Detect which cell encompasses the target text, then output its (X, Y) center coordinate. 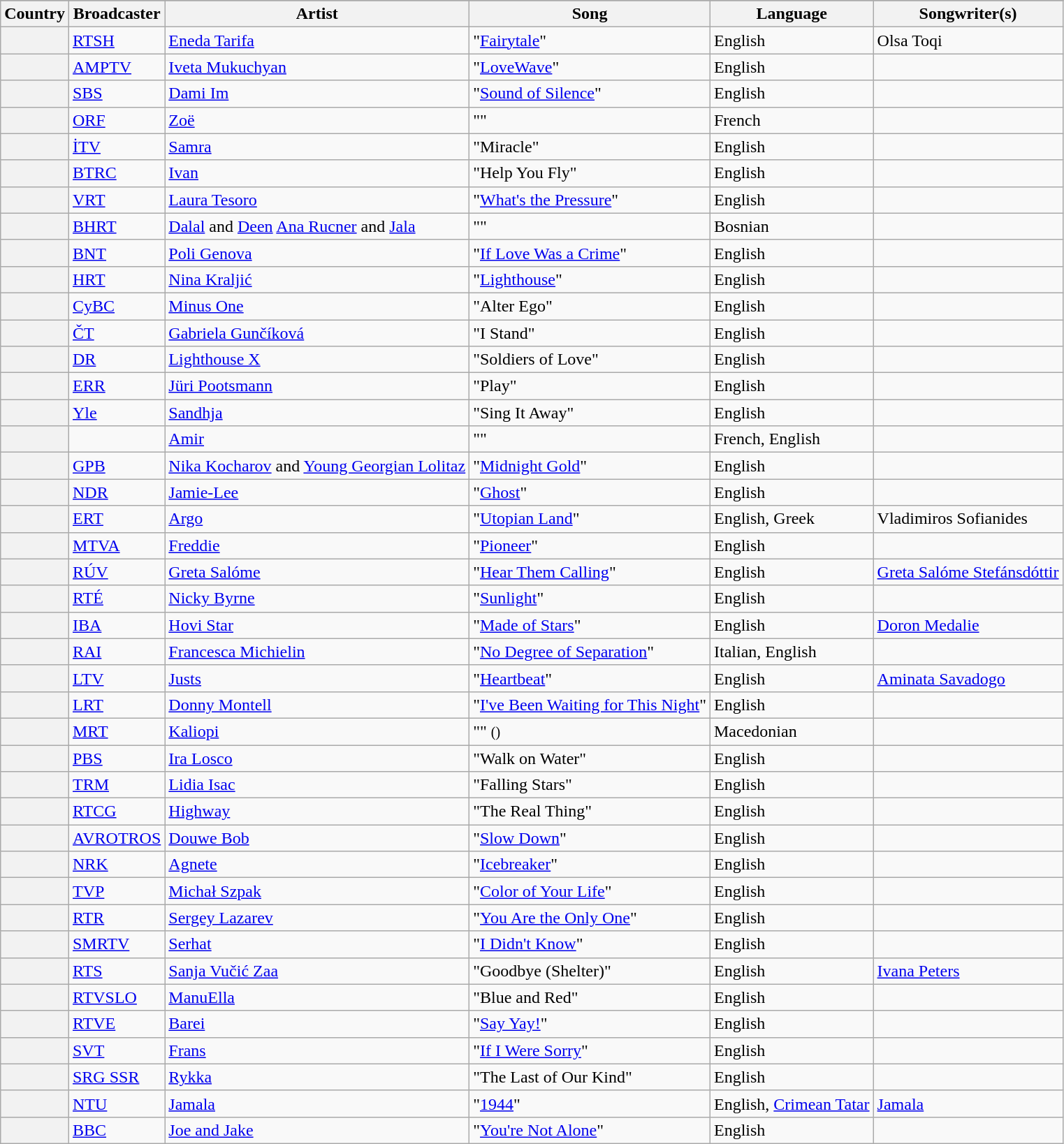
"Color of Your Life" (590, 891)
French (792, 120)
Jamie-Lee (317, 492)
Sandhja (317, 413)
Justs (317, 678)
ERT (116, 519)
ManuElla (317, 997)
Argo (317, 519)
TVP (116, 891)
Olsa Toqi (968, 41)
"I Didn't Know" (590, 944)
MRT (116, 731)
VRT (116, 200)
"1944" (590, 1103)
Jüri Pootsmann (317, 386)
"Made of Stars" (590, 625)
Macedonian (792, 731)
Dalal and Deen Ana Rucner and Jala (317, 226)
Country (35, 14)
SVT (116, 1050)
"Alter Ego" (590, 306)
Artist (317, 14)
MTVA (116, 545)
"You're Not Alone" (590, 1130)
Agnete (317, 865)
Aminata Savadogo (968, 678)
Freddie (317, 545)
Lighthouse X (317, 360)
DR (116, 360)
BHRT (116, 226)
NDR (116, 492)
Dami Im (317, 94)
Poli Genova (317, 253)
"Falling Stars" (590, 785)
AVROTROS (116, 838)
"You Are the Only One" (590, 918)
Zoë (317, 120)
"What's the Pressure" (590, 200)
SRG SSR (116, 1077)
"Pioneer" (590, 545)
"Blue and Red" (590, 997)
Iveta Mukuchyan (317, 67)
Yle (116, 413)
İTV (116, 147)
"Walk on Water" (590, 758)
Rykka (317, 1077)
Serhat (317, 944)
Nina Kraljić (317, 279)
"Lighthouse" (590, 279)
"The Last of Our Kind" (590, 1077)
BNT (116, 253)
English, Crimean Tatar (792, 1103)
RÚV (116, 572)
"Sing It Away" (590, 413)
Highway (317, 812)
Michał Szpak (317, 891)
"Help You Fly" (590, 173)
RTVE (116, 1024)
"Ghost" (590, 492)
"Play" (590, 386)
Kaliopi (317, 731)
ORF (116, 120)
"Miracle" (590, 147)
Greta Salóme (317, 572)
Broadcaster (116, 14)
Song (590, 14)
"I Stand" (590, 333)
Doron Medalie (968, 625)
Frans (317, 1050)
LRT (116, 705)
RTVSLO (116, 997)
ERR (116, 386)
AMPTV (116, 67)
Joe and Jake (317, 1130)
"If I Were Sorry" (590, 1050)
Eneda Tarifa (317, 41)
PBS (116, 758)
"No Degree of Separation" (590, 652)
"Midnight Gold" (590, 466)
Douwe Bob (317, 838)
Songwriter(s) (968, 14)
"Hear Them Calling" (590, 572)
"Fairytale" (590, 41)
NTU (116, 1103)
"Soldiers of Love" (590, 360)
Ira Losco (317, 758)
Vladimiros Sofianides (968, 519)
English, Greek (792, 519)
"Sunlight" (590, 599)
"LoveWave" (590, 67)
"Say Yay!" (590, 1024)
RTR (116, 918)
"If Love Was a Crime" (590, 253)
Italian, English (792, 652)
Donny Montell (317, 705)
CyBC (116, 306)
Laura Tesoro (317, 200)
RAI (116, 652)
Ivana Peters (968, 971)
BBC (116, 1130)
"Slow Down" (590, 838)
RTÉ (116, 599)
Sergey Lazarev (317, 918)
Hovi Star (317, 625)
Nicky Byrne (317, 599)
Language (792, 14)
SBS (116, 94)
"Goodbye (Shelter)" (590, 971)
RTCG (116, 812)
"Sound of Silence" (590, 94)
Barei (317, 1024)
TRM (116, 785)
RTSH (116, 41)
Minus One (317, 306)
RTS (116, 971)
ČT (116, 333)
Bosnian (792, 226)
French, English (792, 439)
"Icebreaker" (590, 865)
"I've Been Waiting for This Night" (590, 705)
Gabriela Gunčíková (317, 333)
HRT (116, 279)
Samra (317, 147)
NRK (116, 865)
IBA (116, 625)
Amir (317, 439)
Sanja Vučić Zaa (317, 971)
Nika Kocharov and Young Georgian Lolitaz (317, 466)
Ivan (317, 173)
"Heartbeat" (590, 678)
"Utopian Land" (590, 519)
GPB (116, 466)
Greta Salóme Stefánsdóttir (968, 572)
LTV (116, 678)
BTRC (116, 173)
"" () (590, 731)
Francesca Michielin (317, 652)
SMRTV (116, 944)
"The Real Thing" (590, 812)
Lidia Isac (317, 785)
